Search for the cell housing the specified text and yield its (x, y) center coordinate. 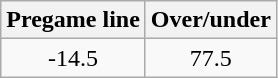
Pregame line (74, 20)
77.5 (210, 58)
-14.5 (74, 58)
Over/under (210, 20)
